Return the [X, Y] coordinate for the center point of the cell that contains the specified text.  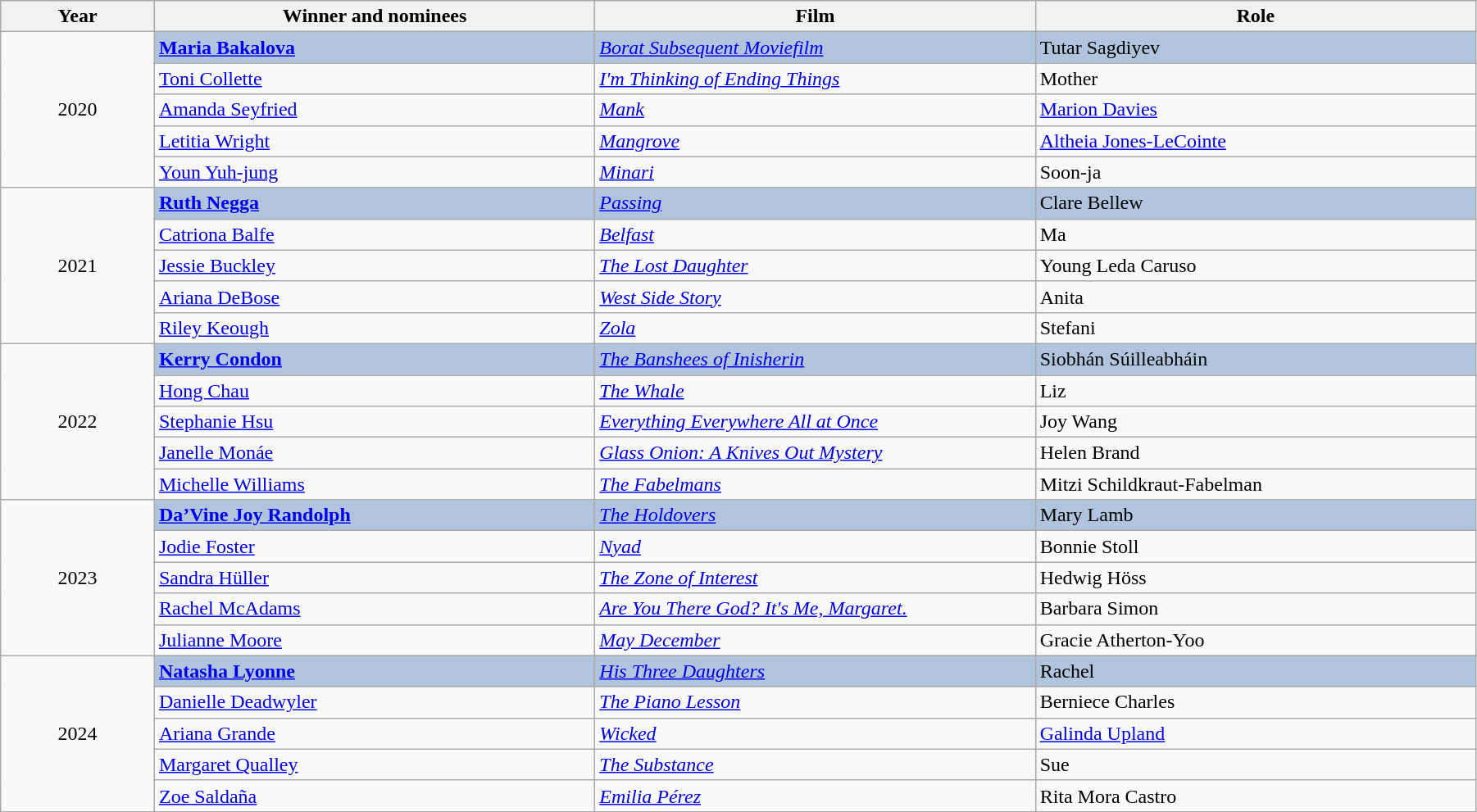
Rachel McAdams [374, 609]
Are You There God? It's Me, Margaret. [815, 609]
Liz [1256, 391]
Siobhán Súilleabháin [1256, 359]
Everything Everywhere All at Once [815, 422]
Anita [1256, 297]
Year [78, 16]
Role [1256, 16]
Emilia Pérez [815, 796]
Gracie Atherton-Yoo [1256, 640]
Amanda Seyfried [374, 110]
2020 [78, 110]
Mank [815, 110]
Michelle Williams [374, 484]
Stephanie Hsu [374, 422]
Joy Wang [1256, 422]
Sandra Hüller [374, 578]
Hong Chau [374, 391]
Catriona Balfe [374, 234]
Ma [1256, 234]
Wicked [815, 733]
The Banshees of Inisherin [815, 359]
Danielle Deadwyler [374, 702]
Rita Mora Castro [1256, 796]
Maria Bakalova [374, 48]
Mother [1256, 79]
Rachel [1256, 671]
The Lost Daughter [815, 265]
Young Leda Caruso [1256, 265]
Ruth Negga [374, 203]
Film [815, 16]
Youn Yuh-jung [374, 172]
The Holdovers [815, 515]
Galinda Upland [1256, 733]
Kerry Condon [374, 359]
Berniece Charles [1256, 702]
2022 [78, 421]
Glass Onion: A Knives Out Mystery [815, 453]
The Substance [815, 764]
Tutar Sagdiyev [1256, 48]
The Fabelmans [815, 484]
Letitia Wright [374, 141]
Soon-ja [1256, 172]
Nyad [815, 547]
2023 [78, 578]
Bonnie Stoll [1256, 547]
Mary Lamb [1256, 515]
Marion Davies [1256, 110]
Jessie Buckley [374, 265]
Margaret Qualley [374, 764]
Natasha Lyonne [374, 671]
Belfast [815, 234]
Borat Subsequent Moviefilm [815, 48]
Mangrove [815, 141]
Helen Brand [1256, 453]
Minari [815, 172]
Mitzi Schildkraut-Fabelman [1256, 484]
May December [815, 640]
Sue [1256, 764]
Riley Keough [374, 328]
Julianne Moore [374, 640]
2021 [78, 265]
I'm Thinking of Ending Things [815, 79]
2024 [78, 733]
Janelle Monáe [374, 453]
Zola [815, 328]
West Side Story [815, 297]
Altheia Jones-LeCointe [1256, 141]
Hedwig Höss [1256, 578]
Da’Vine Joy Randolph [374, 515]
Barbara Simon [1256, 609]
Toni Collette [374, 79]
Passing [815, 203]
Clare Bellew [1256, 203]
The Piano Lesson [815, 702]
Stefani [1256, 328]
Ariana Grande [374, 733]
The Whale [815, 391]
Winner and nominees [374, 16]
His Three Daughters [815, 671]
Jodie Foster [374, 547]
Zoe Saldaña [374, 796]
The Zone of Interest [815, 578]
Ariana DeBose [374, 297]
